Return the (x, y) coordinate for the center point of the cell that contains the specified text.  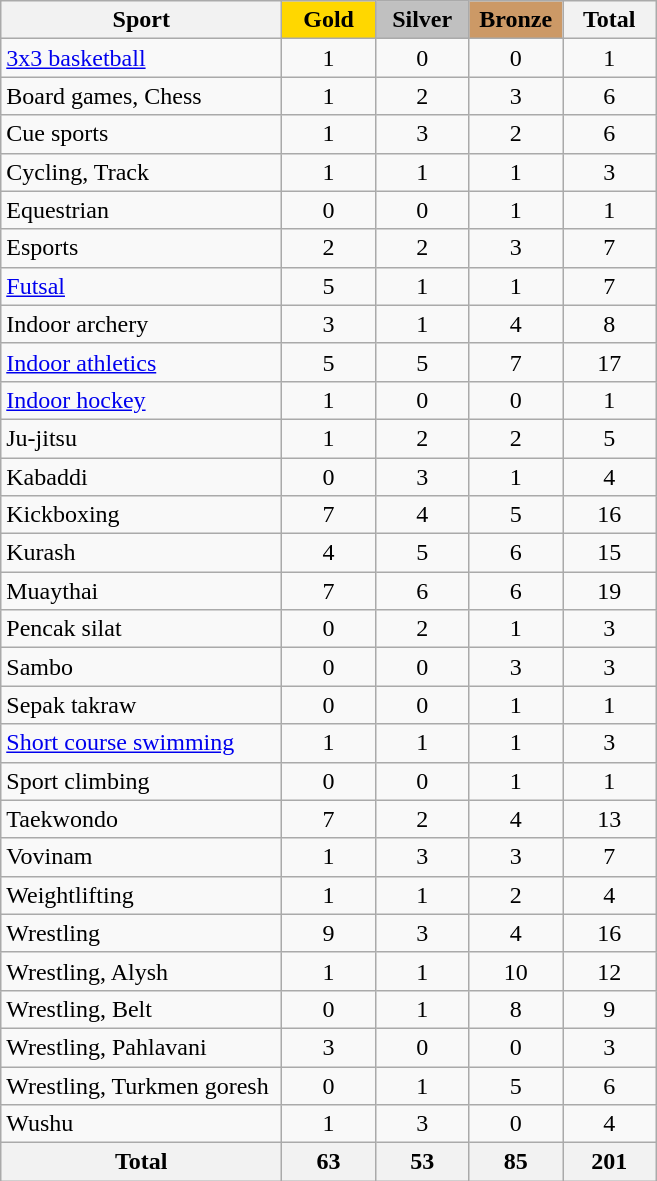
Taekwondo (142, 819)
63 (329, 1162)
Futsal (142, 286)
Kurash (142, 553)
53 (422, 1162)
12 (609, 971)
Wrestling, Alysh (142, 971)
Cue sports (142, 134)
Wrestling, Turkmen goresh (142, 1085)
Vovinam (142, 857)
Cycling, Track (142, 172)
Pencak silat (142, 629)
85 (516, 1162)
19 (609, 591)
Ju-jitsu (142, 438)
Bronze (516, 20)
Wrestling, Pahlavani (142, 1047)
Gold (329, 20)
Silver (422, 20)
Indoor archery (142, 324)
Short course swimming (142, 743)
3x3 basketball (142, 58)
Sambo (142, 667)
Kabaddi (142, 477)
10 (516, 971)
Muaythai (142, 591)
Kickboxing (142, 515)
Wushu (142, 1124)
Equestrian (142, 210)
Sepak takraw (142, 705)
Esports (142, 248)
17 (609, 362)
Sport climbing (142, 781)
Wrestling, Belt (142, 1009)
201 (609, 1162)
Wrestling (142, 933)
Sport (142, 20)
15 (609, 553)
Indoor hockey (142, 400)
Indoor athletics (142, 362)
13 (609, 819)
Weightlifting (142, 895)
Board games, Chess (142, 96)
